Provide the [X, Y] coordinate of the cell's center where the given text is located.  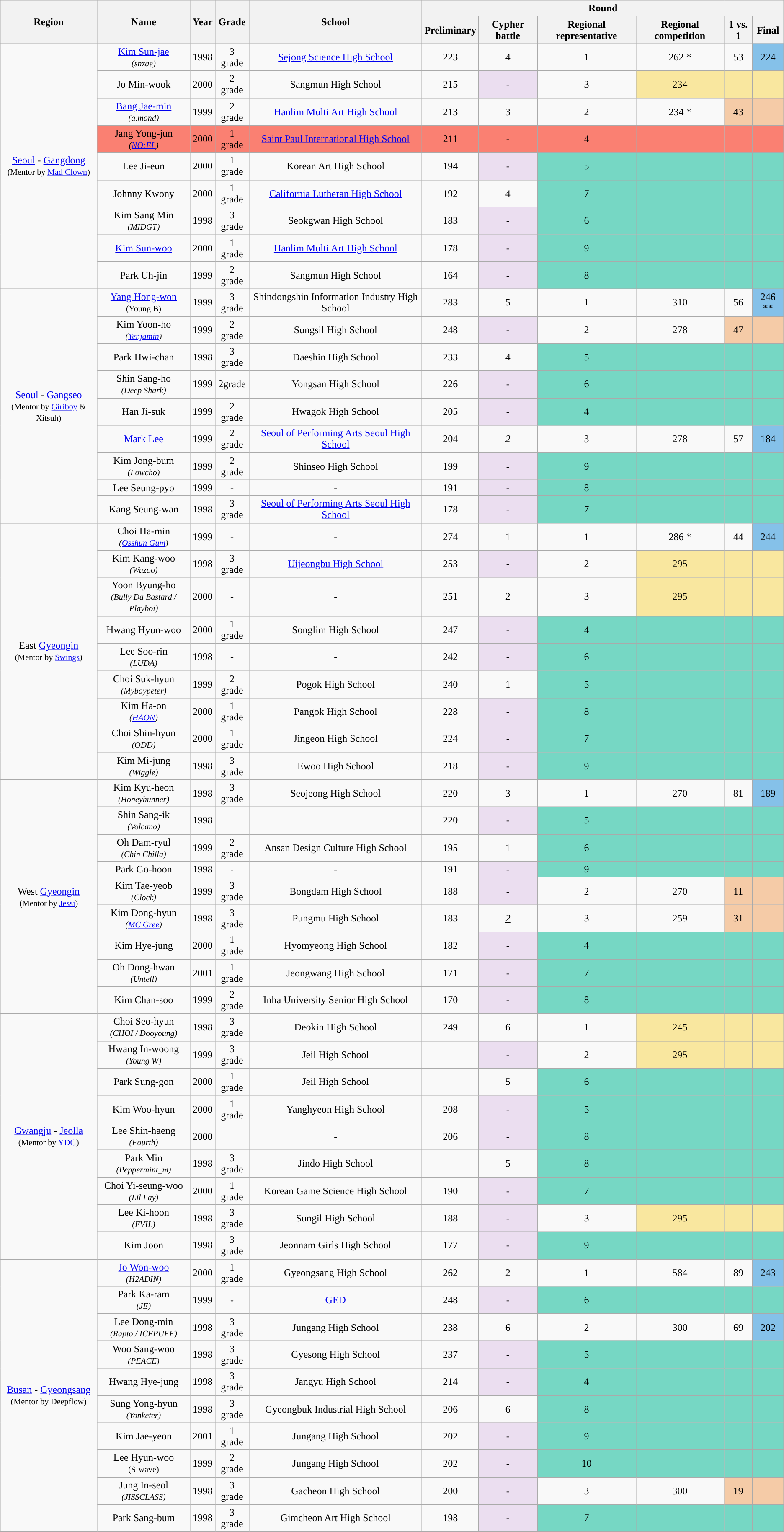
200 [451, 1491]
Jo Min-wook [144, 85]
57 [738, 439]
Korean Art High School [336, 166]
194 [451, 166]
310 [680, 303]
Shinseo High School [336, 466]
Mark Lee [144, 439]
Choi Suk-hyun(Myboypeter) [144, 684]
81 [738, 794]
Kim Kyu-heon(Honeyhunner) [144, 794]
Hwang Hyun-woo [144, 629]
Kim Dong-hyun(MC Gree) [144, 919]
199 [451, 466]
177 [451, 1245]
Sejong Science High School [336, 57]
205 [451, 411]
171 [451, 973]
Kim Chan-soo [144, 1000]
Korean Game Science High School [336, 1191]
Pogok High School [336, 684]
Seokgwan High School [336, 220]
Jeongwang High School [336, 973]
234 [680, 85]
Saint Paul International High School [336, 139]
Jangyu High School [336, 1382]
Bongdam High School [336, 891]
56 [738, 303]
214 [451, 1382]
274 [451, 536]
192 [451, 194]
Yang Hong-won(Young B) [144, 303]
Choi Yi-seung-woo(Lil Lay) [144, 1191]
Yoon Byung-ho(Bully Da Bastard / Playboi) [144, 597]
Park Hwi-chan [144, 357]
GED [336, 1300]
262 * [680, 57]
251 [451, 597]
190 [451, 1191]
Preliminary [451, 30]
Seojeong High School [336, 794]
234 * [680, 111]
Lee Hyun-woo(S-wave) [144, 1463]
Kim Joon [144, 1245]
Park Min(Peppermint_m) [144, 1163]
Kang Seung-wan [144, 510]
Kim Yoon-ho(Yenjamin) [144, 329]
Daeshin High School [336, 357]
Kim Jae-yeon [144, 1436]
Gyeongbuk Industrial High School [336, 1409]
Hwagok High School [336, 411]
Ewoo High School [336, 766]
Seoul - Gangdong (Mentor by Mad Clown) [49, 166]
238 [451, 1328]
253 [451, 564]
170 [451, 1000]
Park Ka-ram(JE) [144, 1300]
211 [451, 139]
584 [680, 1273]
Year [203, 22]
Jingeon High School [336, 738]
Choi Ha-min(Osshun Gum) [144, 536]
Gyeongsang High School [336, 1273]
246 ** [768, 303]
2grade [232, 385]
Bang Jae-min(a.mond) [144, 111]
228 [451, 712]
Name [144, 22]
Lee Ki-hoon(EVIL) [144, 1219]
Ansan Design Culture High School [336, 848]
Yanghyeon High School [336, 1109]
31 [738, 919]
Region [49, 22]
Gimcheon Art High School [336, 1518]
California Lutheran High School [336, 194]
Songlim High School [336, 629]
Kim Sang Min(MIDGT) [144, 220]
Hwang Hye-jung [144, 1382]
Gwangju - Jeolla (Mentor by YDG) [49, 1136]
245 [680, 1027]
164 [451, 275]
Shin Sang-ho(Deep Shark) [144, 385]
Lee Ji-eun [144, 166]
Hwang In-woong(Young W) [144, 1054]
218 [451, 766]
43 [738, 111]
Pungmu High School [336, 919]
89 [738, 1273]
Uijeongbu High School [336, 564]
Shin Sang-ik(Volcano) [144, 820]
182 [451, 945]
Kim Mi-jung(Wiggle) [144, 766]
259 [680, 919]
Seoul - Gangseo (Mentor by Giriboy & Xitsuh) [49, 406]
Final [768, 30]
Regional representative [586, 30]
Busan - Gyeongsang(Mentor by Deepflow) [49, 1395]
47 [738, 329]
262 [451, 1273]
244 [768, 536]
Regional competition [680, 30]
223 [451, 57]
242 [451, 657]
Oh Dong-hwan(Untell) [144, 973]
204 [451, 439]
243 [768, 1273]
Kim Hye-jung [144, 945]
Kim Woo-hyun [144, 1109]
44 [738, 536]
Jindo High School [336, 1163]
189 [768, 794]
Jung In-seol(JISSCLASS) [144, 1491]
Kim Jong-bum(Lowcho) [144, 466]
Round [603, 8]
Sungil High School [336, 1219]
Han Ji-suk [144, 411]
Jeonnam Girls High School [336, 1245]
53 [738, 57]
198 [451, 1518]
Kim Kang-woo(Wuzoo) [144, 564]
Yongsan High School [336, 385]
Kim Sun-woo [144, 248]
Sungsil High School [336, 329]
Hyomyeong High School [336, 945]
Kim Sun-jae(snzae) [144, 57]
286 * [680, 536]
69 [738, 1328]
184 [768, 439]
Gyesong High School [336, 1354]
Park Uh-jin [144, 275]
Lee Dong-min(Rapto / ICEPUFF) [144, 1328]
19 [738, 1491]
West Gyeongin (Mentor by Jessi) [49, 897]
213 [451, 111]
249 [451, 1027]
Woo Sang-woo(PEACE) [144, 1354]
Johnny Kwony [144, 194]
Park Sung-gon [144, 1082]
East Gyeongin (Mentor by Swings) [49, 651]
233 [451, 357]
Shindongshin Information Industry High School [336, 303]
Jo Won-woo(H2ADIN) [144, 1273]
Jang Yong-jun(NO:EL) [144, 139]
Park Go-hoon [144, 870]
195 [451, 848]
10 [586, 1463]
Park Sang-bum [144, 1518]
Choi Seo-hyun(CHOI / Dooyoung) [144, 1027]
Grade [232, 22]
208 [451, 1109]
247 [451, 629]
Pangok High School [336, 712]
Lee Shin-haeng(Fourth) [144, 1136]
Cypher battle [508, 30]
240 [451, 684]
283 [451, 303]
226 [451, 385]
Kim Ha-on(HAON) [144, 712]
Inha University Senior High School [336, 1000]
1 vs. 1 [738, 30]
Deokin High School [336, 1027]
237 [451, 1354]
Kim Tae-yeob(Clock) [144, 891]
Choi Shin-hyun (ODD) [144, 738]
215 [451, 85]
Oh Dam-ryul(Chin Chilla) [144, 848]
School [336, 22]
11 [738, 891]
Sung Yong-hyun(Yonketer) [144, 1409]
Gacheon High School [336, 1491]
Lee Seung-pyo [144, 488]
Lee Soo-rin(LUDA) [144, 657]
